Determine the [X, Y] coordinate at the center of the cell enclosing the given text.  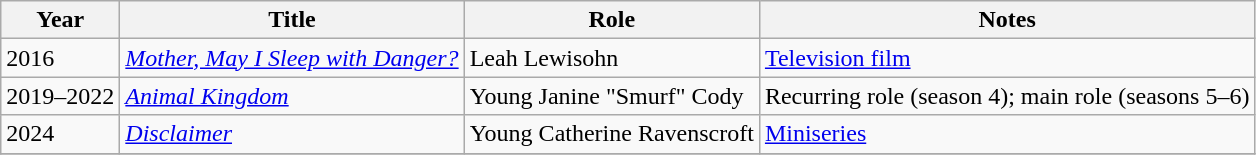
Miniseries [1007, 134]
2024 [60, 134]
Young Catherine Ravenscroft [612, 134]
Role [612, 20]
Recurring role (season 4); main role (seasons 5–6) [1007, 96]
2019–2022 [60, 96]
Leah Lewisohn [612, 58]
Disclaimer [292, 134]
2016 [60, 58]
Mother, May I Sleep with Danger? [292, 58]
Animal Kingdom [292, 96]
Television film [1007, 58]
Title [292, 20]
Notes [1007, 20]
Young Janine "Smurf" Cody [612, 96]
Year [60, 20]
